Search for the cell housing the specified text and yield its [X, Y] center coordinate. 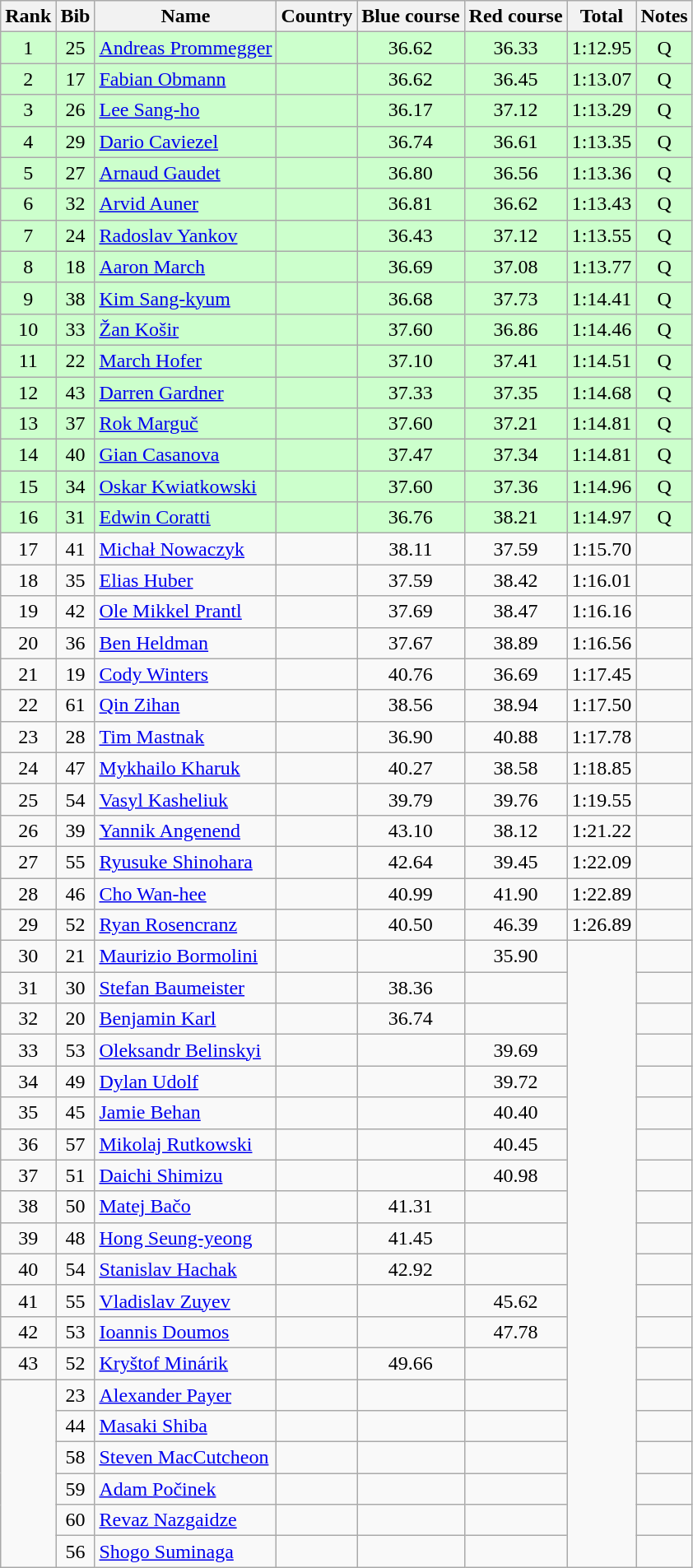
Oleksandr Belinskyi [186, 1050]
Total [602, 16]
36.17 [411, 110]
1:14.41 [602, 298]
4 [28, 142]
1:16.56 [602, 643]
Andreas Prommegger [186, 48]
37.08 [515, 267]
39.69 [515, 1050]
Kim Sang-kyum [186, 298]
36.43 [411, 235]
Rok Marguč [186, 424]
10 [28, 329]
40.76 [411, 674]
37.33 [411, 393]
36.86 [515, 329]
Elias Huber [186, 580]
37.34 [515, 455]
40.27 [411, 768]
1:14.46 [602, 329]
7 [28, 235]
40.50 [411, 925]
40.98 [515, 1175]
1:16.16 [602, 612]
Name [186, 16]
16 [28, 518]
Matej Bačo [186, 1207]
1:17.78 [602, 737]
Ryan Rosencranz [186, 925]
3 [28, 110]
Tim Mastnak [186, 737]
8 [28, 267]
1:17.45 [602, 674]
Steven MacCutcheon [186, 1458]
Jamie Behan [186, 1113]
Stefan Baumeister [186, 988]
39.45 [515, 862]
Gian Casanova [186, 455]
39.76 [515, 799]
1:13.36 [602, 173]
37.67 [411, 643]
5 [28, 173]
Yannik Angenend [186, 831]
Arvid Auner [186, 204]
39.79 [411, 799]
49 [76, 1082]
1:13.77 [602, 267]
1:14.51 [602, 361]
Oskar Kwiatkowski [186, 486]
36.45 [515, 79]
1:12.95 [602, 48]
48 [76, 1238]
38.58 [515, 768]
36.80 [411, 173]
1:26.89 [602, 925]
Vladislav Zuyev [186, 1300]
Ben Heldman [186, 643]
1:18.85 [602, 768]
Dylan Udolf [186, 1082]
Žan Košir [186, 329]
49.66 [411, 1363]
36.81 [411, 204]
57 [76, 1144]
Fabian Obmann [186, 79]
Ole Mikkel Prantl [186, 612]
60 [76, 1520]
1 [28, 48]
38.11 [411, 549]
2 [28, 79]
1:21.22 [602, 831]
1:13.29 [602, 110]
11 [28, 361]
Revaz Nazgaidze [186, 1520]
1:22.09 [602, 862]
9 [28, 298]
1:13.07 [602, 79]
Masaki Shiba [186, 1426]
36.56 [515, 173]
38.89 [515, 643]
Kryštof Minárik [186, 1363]
Shogo Suminaga [186, 1552]
Lee Sang-ho [186, 110]
Michał Nowaczyk [186, 549]
Edwin Coratti [186, 518]
40.40 [515, 1113]
1:15.70 [602, 549]
45 [76, 1113]
40.99 [411, 893]
1:14.96 [602, 486]
Dario Caviezel [186, 142]
39.72 [515, 1082]
1:13.35 [602, 142]
1:13.43 [602, 204]
Cho Wan-hee [186, 893]
45.62 [515, 1300]
37.41 [515, 361]
1:13.55 [602, 235]
Aaron March [186, 267]
Daichi Shimizu [186, 1175]
36.33 [515, 48]
Radoslav Yankov [186, 235]
47.78 [515, 1332]
41.31 [411, 1207]
Arnaud Gaudet [186, 173]
41.45 [411, 1238]
Red course [515, 16]
50 [76, 1207]
38.36 [411, 988]
41.90 [515, 893]
38.56 [411, 705]
37.73 [515, 298]
Cody Winters [186, 674]
Benjamin Karl [186, 1019]
Mikolaj Rutkowski [186, 1144]
37.36 [515, 486]
38.12 [515, 831]
37.21 [515, 424]
Blue course [411, 16]
1:14.97 [602, 518]
1:22.89 [602, 893]
Notes [664, 16]
6 [28, 204]
59 [76, 1489]
38.94 [515, 705]
38.47 [515, 612]
Qin Zihan [186, 705]
58 [76, 1458]
37.10 [411, 361]
40.88 [515, 737]
61 [76, 705]
35.90 [515, 956]
1:17.50 [602, 705]
Rank [28, 16]
40.45 [515, 1144]
37.35 [515, 393]
56 [76, 1552]
42.92 [411, 1269]
47 [76, 768]
46 [76, 893]
Adam Počinek [186, 1489]
46.39 [515, 925]
43.10 [411, 831]
Ryusuke Shinohara [186, 862]
1:14.68 [602, 393]
37.47 [411, 455]
March Hofer [186, 361]
12 [28, 393]
Ioannis Doumos [186, 1332]
36.68 [411, 298]
Vasyl Kasheliuk [186, 799]
Alexander Payer [186, 1395]
15 [28, 486]
36.90 [411, 737]
37.69 [411, 612]
Stanislav Hachak [186, 1269]
14 [28, 455]
1:19.55 [602, 799]
38.21 [515, 518]
1:16.01 [602, 580]
Mykhailo Kharuk [186, 768]
Maurizio Bormolini [186, 956]
44 [76, 1426]
36.61 [515, 142]
38.42 [515, 580]
13 [28, 424]
36.76 [411, 518]
42.64 [411, 862]
Hong Seung-yeong [186, 1238]
Country [317, 16]
51 [76, 1175]
Darren Gardner [186, 393]
Bib [76, 16]
